Return the [x, y] coordinate for the center point of the cell that contains the specified text.  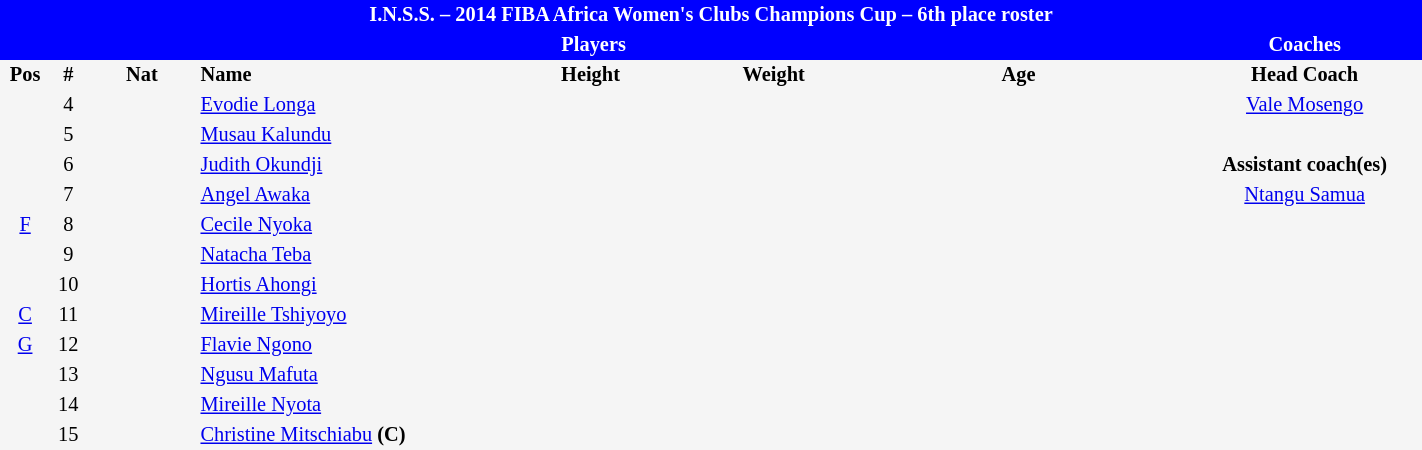
14 [68, 405]
F [25, 225]
13 [68, 375]
Cecile Nyoka [340, 225]
G [25, 345]
Hortis Ahongi [340, 285]
Christine Mitschiabu (C) [340, 435]
Nat [142, 75]
8 [68, 225]
Judith Okundji [340, 165]
10 [68, 285]
11 [68, 315]
Ngusu Mafuta [340, 375]
Age [1019, 75]
Players [594, 45]
9 [68, 255]
15 [68, 435]
# [68, 75]
C [25, 315]
Mireille Tshiyoyo [340, 315]
Name [340, 75]
Vale Mosengo [1304, 105]
Assistant coach(es) [1304, 165]
12 [68, 345]
Mireille Nyota [340, 405]
I.N.S.S. – 2014 FIBA Africa Women's Clubs Champions Cup – 6th place roster [711, 15]
Flavie Ngono [340, 345]
Musau Kalundu [340, 135]
Height [591, 75]
Evodie Longa [340, 105]
7 [68, 195]
6 [68, 165]
Natacha Teba [340, 255]
Pos [25, 75]
Angel Awaka [340, 195]
4 [68, 105]
Ntangu Samua [1304, 195]
5 [68, 135]
Head Coach [1304, 75]
Weight [774, 75]
Coaches [1304, 45]
